Output the (X, Y) coordinate of the center of the cell containing the given text.  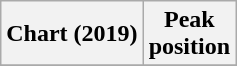
Chart (2019) (72, 34)
Peakposition (189, 34)
